From the cell containing the given text, extract its center point as (X, Y) coordinate. 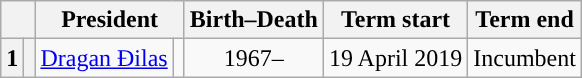
Incumbent (525, 58)
President (110, 20)
Term end (525, 20)
Birth–Death (254, 20)
Term start (395, 20)
19 April 2019 (395, 58)
1967– (254, 58)
Dragan Đilas (104, 58)
1 (12, 58)
